Return (x, y) of the center of cell containing provided text 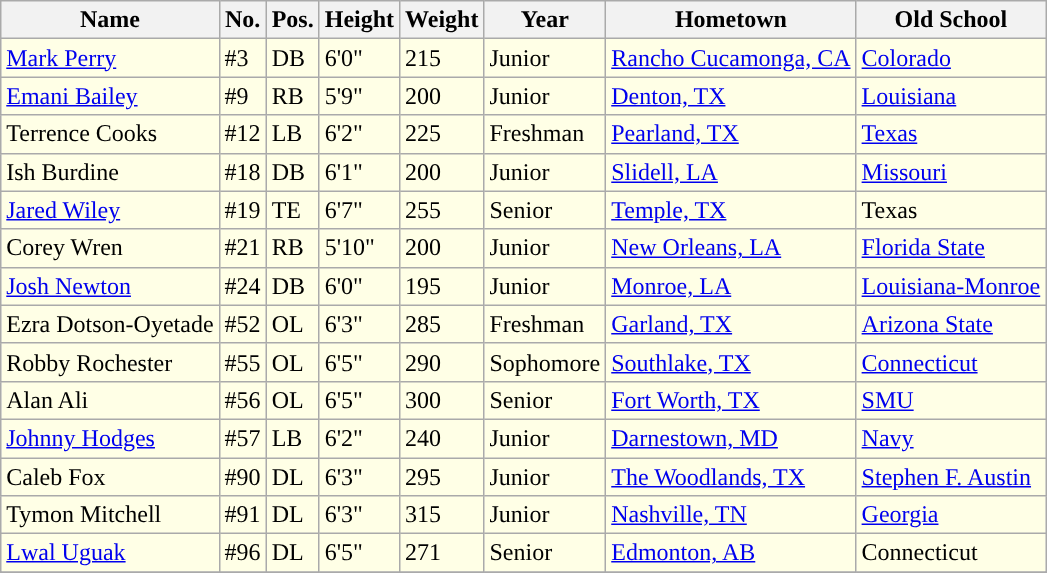
Missouri (951, 172)
Garland, TX (731, 324)
Ezra Dotson-Oyetade (110, 324)
Johnny Hodges (110, 438)
#18 (242, 172)
SMU (951, 400)
#12 (242, 134)
Year (545, 20)
Mark Perry (110, 58)
Ish Burdine (110, 172)
Nashville, TN (731, 515)
6'1" (359, 172)
Pos. (292, 20)
Old School (951, 20)
New Orleans, LA (731, 248)
Sophomore (545, 362)
#52 (242, 324)
255 (442, 210)
Weight (442, 20)
#91 (242, 515)
#96 (242, 553)
TE (292, 210)
Florida State (951, 248)
5'9" (359, 96)
#90 (242, 477)
Terrence Cooks (110, 134)
#56 (242, 400)
#21 (242, 248)
Tymon Mitchell (110, 515)
5'10" (359, 248)
#57 (242, 438)
Southlake, TX (731, 362)
#24 (242, 286)
Height (359, 20)
Hometown (731, 20)
271 (442, 553)
315 (442, 515)
Slidell, LA (731, 172)
Emani Bailey (110, 96)
Darnestown, MD (731, 438)
Fort Worth, TX (731, 400)
Colorado (951, 58)
285 (442, 324)
Josh Newton (110, 286)
290 (442, 362)
#55 (242, 362)
No. (242, 20)
The Woodlands, TX (731, 477)
Navy (951, 438)
Denton, TX (731, 96)
215 (442, 58)
Corey Wren (110, 248)
Rancho Cucamonga, CA (731, 58)
240 (442, 438)
Louisiana (951, 96)
Lwal Uguak (110, 553)
Stephen F. Austin (951, 477)
Monroe, LA (731, 286)
195 (442, 286)
Temple, TX (731, 210)
Edmonton, AB (731, 553)
Caleb Fox (110, 477)
225 (442, 134)
Arizona State (951, 324)
Alan Ali (110, 400)
295 (442, 477)
Georgia (951, 515)
#19 (242, 210)
#9 (242, 96)
300 (442, 400)
Name (110, 20)
#3 (242, 58)
Robby Rochester (110, 362)
Louisiana-Monroe (951, 286)
6'7" (359, 210)
Jared Wiley (110, 210)
Pearland, TX (731, 134)
